Return the (X, Y) coordinate for the center point of the cell that contains the specified text.  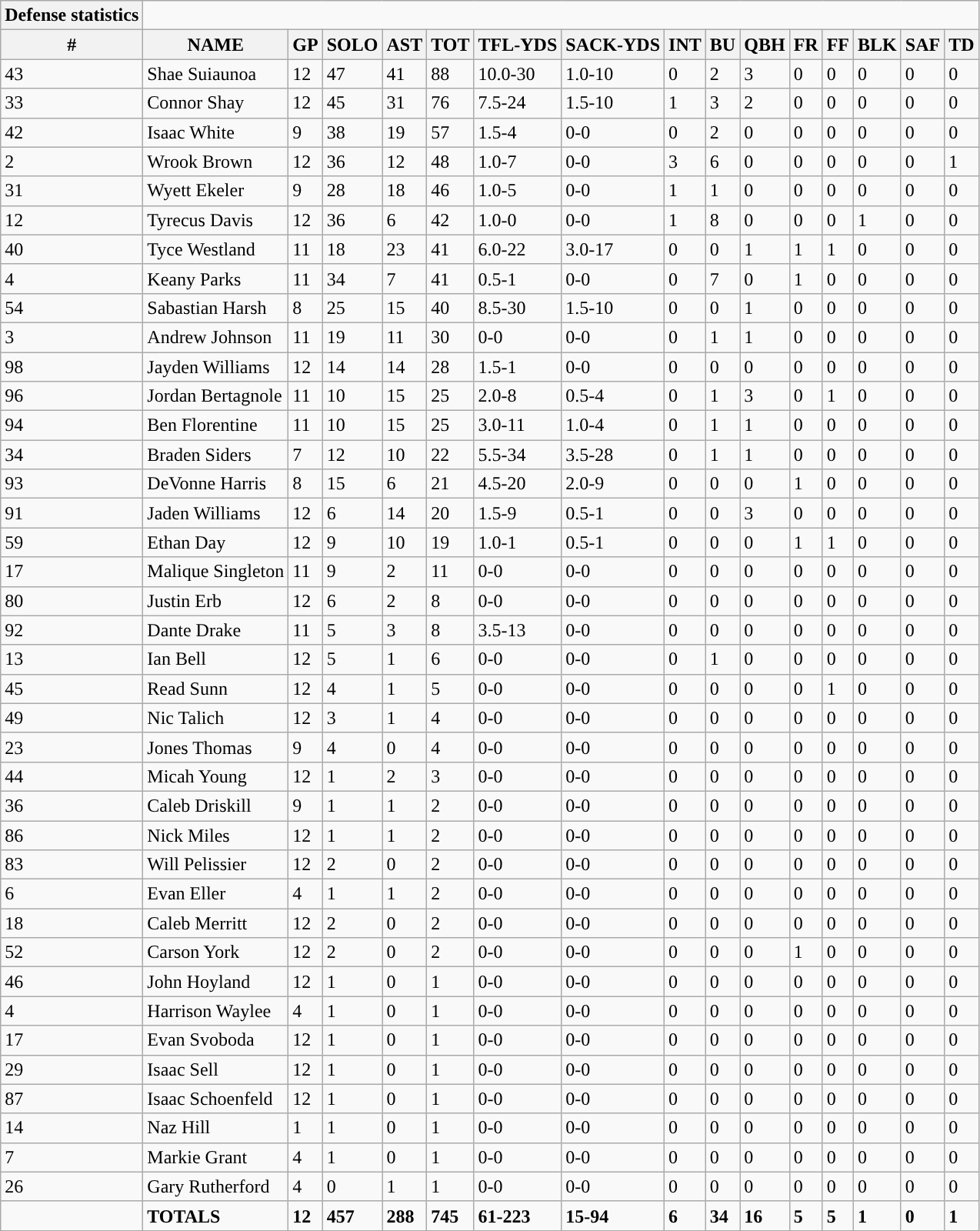
Isaac White (215, 132)
Connor Shay (215, 103)
87 (72, 1099)
48 (451, 162)
Caleb Merritt (215, 923)
0.5-4 (613, 396)
Jayden Williams (215, 367)
Jordan Bertagnole (215, 396)
BLK (878, 45)
745 (451, 1216)
GP (305, 45)
TD (962, 45)
29 (72, 1069)
Caleb Driskill (215, 806)
98 (72, 367)
15-94 (613, 1216)
DeVonne Harris (215, 484)
3.5-13 (518, 630)
Micah Young (215, 776)
96 (72, 396)
Naz Hill (215, 1128)
22 (451, 455)
44 (72, 776)
Ian Bell (215, 659)
Tyrecus Davis (215, 220)
1.5-1 (518, 367)
Dante Drake (215, 630)
SACK-YDS (613, 45)
91 (72, 513)
13 (72, 659)
Defense statistics (72, 15)
3.0-17 (613, 249)
Will Pelissier (215, 865)
1.0-0 (518, 220)
INT (685, 45)
Carson York (215, 952)
30 (451, 337)
Isaac Schoenfeld (215, 1099)
10.0-30 (518, 74)
54 (72, 308)
20 (451, 513)
TOT (451, 45)
1.0-10 (613, 74)
SAF (922, 45)
John Hoyland (215, 982)
26 (72, 1186)
57 (451, 132)
1.0-1 (518, 542)
AST (405, 45)
86 (72, 835)
Evan Svoboda (215, 1040)
5.5-34 (518, 455)
Keany Parks (215, 279)
Nic Talich (215, 718)
SOLO (352, 45)
Sabastian Harsh (215, 308)
Jaden Williams (215, 513)
Jones Thomas (215, 747)
80 (72, 601)
1.0-5 (518, 191)
52 (72, 952)
88 (451, 74)
33 (72, 103)
3.0-11 (518, 425)
Ethan Day (215, 542)
93 (72, 484)
1.0-4 (613, 425)
1.0-7 (518, 162)
59 (72, 542)
TOTALS (215, 1216)
1.5-4 (518, 132)
Evan Eller (215, 894)
7.5-24 (518, 103)
2.0-8 (518, 396)
Malique Singleton (215, 572)
2.0-9 (613, 484)
49 (72, 718)
8.5-30 (518, 308)
288 (405, 1216)
4.5-20 (518, 484)
3.5-28 (613, 455)
Markie Grant (215, 1157)
TFL-YDS (518, 45)
76 (451, 103)
1.5-9 (518, 513)
Justin Erb (215, 601)
43 (72, 74)
Wyett Ekeler (215, 191)
Nick Miles (215, 835)
# (72, 45)
6.0-22 (518, 249)
83 (72, 865)
Harrison Waylee (215, 1011)
Andrew Johnson (215, 337)
QBH (765, 45)
94 (72, 425)
61-223 (518, 1216)
Read Sunn (215, 689)
Isaac Sell (215, 1069)
21 (451, 484)
FR (806, 45)
16 (765, 1216)
Ben Florentine (215, 425)
Braden Siders (215, 455)
Wrook Brown (215, 162)
Tyce Westland (215, 249)
Shae Suiaunoa (215, 74)
457 (352, 1216)
NAME (215, 45)
Gary Rutherford (215, 1186)
92 (72, 630)
38 (352, 132)
FF (838, 45)
47 (352, 74)
BU (722, 45)
